For the text-containing cell, return its midpoint in [x, y] coordinate format. 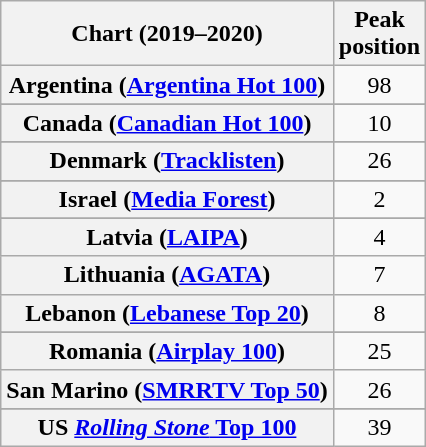
Lebanon (Lebanese Top 20) [168, 313]
39 [379, 427]
98 [379, 85]
Chart (2019–2020) [168, 34]
Romania (Airplay 100) [168, 351]
10 [379, 123]
7 [379, 275]
San Marino (SMRRTV Top 50) [168, 389]
Latvia (LAIPA) [168, 237]
4 [379, 237]
25 [379, 351]
Denmark (Tracklisten) [168, 161]
Argentina (Argentina Hot 100) [168, 85]
Israel (Media Forest) [168, 199]
Canada (Canadian Hot 100) [168, 123]
Peakposition [379, 34]
Lithuania (AGATA) [168, 275]
US Rolling Stone Top 100 [168, 427]
8 [379, 313]
2 [379, 199]
